Return the [x, y] coordinate for the center point of the cell that contains the specified text.  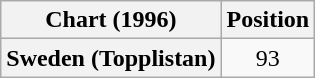
Sweden (Topplistan) [111, 58]
Position [268, 20]
93 [268, 58]
Chart (1996) [111, 20]
